Search for the cell housing the specified text and yield its [X, Y] center coordinate. 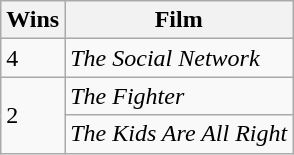
Film [179, 20]
4 [33, 58]
Wins [33, 20]
2 [33, 115]
The Fighter [179, 96]
The Social Network [179, 58]
The Kids Are All Right [179, 134]
